Return [X, Y] of the center of cell containing provided text 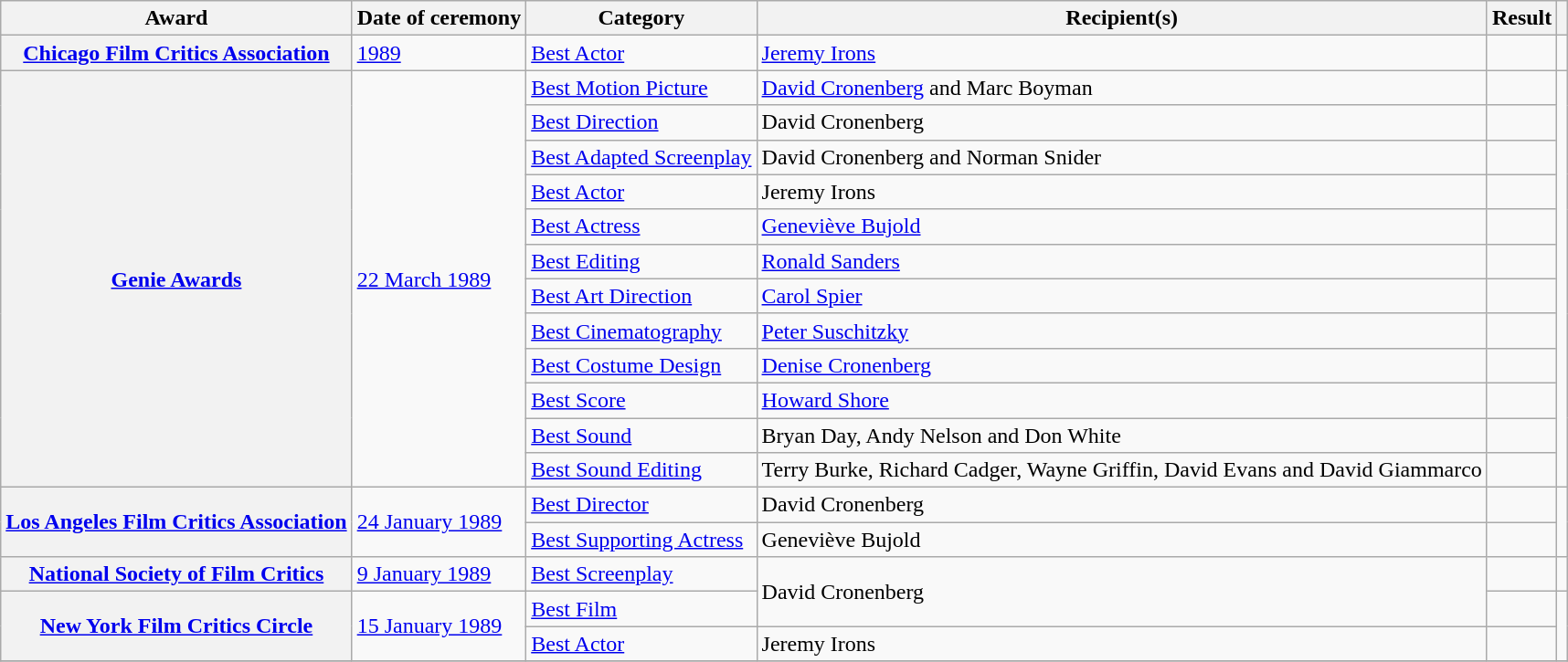
Best Score [641, 400]
Bryan Day, Andy Nelson and Don White [1122, 436]
Best Art Direction [641, 296]
Best Cinematography [641, 331]
Denise Cronenberg [1122, 365]
Award [176, 18]
Best Sound [641, 436]
Best Actress [641, 226]
Best Adapted Screenplay [641, 157]
Los Angeles Film Critics Association [176, 522]
Ronald Sanders [1122, 261]
Chicago Film Critics Association [176, 53]
Peter Suschitzky [1122, 331]
Best Motion Picture [641, 88]
Recipient(s) [1122, 18]
Terry Burke, Richard Cadger, Wayne Griffin, David Evans and David Giammarco [1122, 470]
Howard Shore [1122, 400]
Best Film [641, 609]
Carol Spier [1122, 296]
Best Sound Editing [641, 470]
David Cronenberg and Norman Snider [1122, 157]
24 January 1989 [439, 522]
9 January 1989 [439, 574]
National Society of Film Critics [176, 574]
Best Direction [641, 122]
Category [641, 18]
Best Screenplay [641, 574]
Best Costume Design [641, 365]
Genie Awards [176, 279]
22 March 1989 [439, 279]
David Cronenberg and Marc Boyman [1122, 88]
Best Director [641, 505]
15 January 1989 [439, 626]
1989 [439, 53]
Date of ceremony [439, 18]
New York Film Critics Circle [176, 626]
Result [1521, 18]
Best Supporting Actress [641, 540]
Best Editing [641, 261]
